Locate the cell with the specified text and output its [x, y] center coordinate. 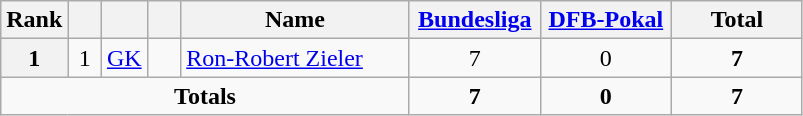
Ron-Robert Zieler [296, 58]
Name [296, 20]
Total [736, 20]
GK [124, 58]
Bundesliga [474, 20]
Totals [206, 96]
Rank [34, 20]
DFB-Pokal [606, 20]
